Return the (x, y) coordinate for the center point of the cell that contains the specified text.  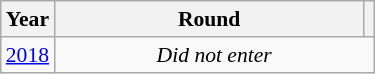
Did not enter (214, 55)
Year (28, 19)
2018 (28, 55)
Round (209, 19)
